Identify which cell holds the provided text, then report its [x, y] central coordinate. 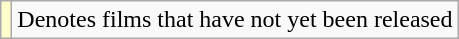
Denotes films that have not yet been released [235, 20]
